For the text-containing cell, return its midpoint in (x, y) coordinate format. 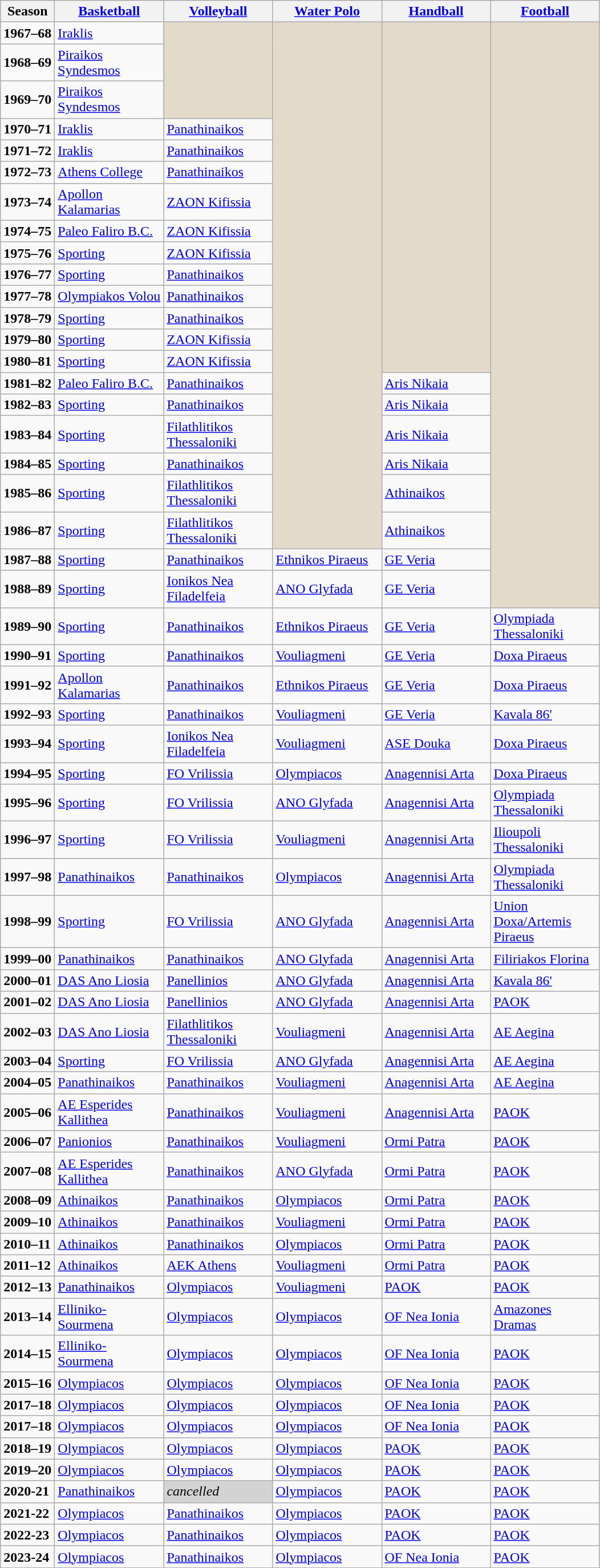
2001–02 (27, 1002)
Amazones Dramas (545, 1316)
1976–77 (27, 274)
1975–76 (27, 253)
2013–14 (27, 1316)
1994–95 (27, 773)
AEK Athens (218, 1266)
1984–85 (27, 464)
Volleyball (218, 11)
2018–19 (27, 1448)
1981–82 (27, 383)
Water Polo (327, 11)
1997–98 (27, 877)
Athens College (110, 172)
1989–90 (27, 626)
2014–15 (27, 1354)
1970–71 (27, 129)
2023-24 (27, 1557)
2008–09 (27, 1200)
Season (27, 11)
1995–96 (27, 803)
2000–01 (27, 980)
Handball (436, 11)
1983–84 (27, 435)
1973–74 (27, 202)
2021-22 (27, 1513)
1992–93 (27, 714)
2019–20 (27, 1470)
2006–07 (27, 1141)
2003–04 (27, 1061)
ASE Douka (436, 744)
1980–81 (27, 362)
1999–00 (27, 959)
2012–13 (27, 1287)
1998–99 (27, 922)
2020-21 (27, 1492)
Olympiakos Volou (110, 296)
2004–05 (27, 1083)
1972–73 (27, 172)
2015–16 (27, 1383)
2009–10 (27, 1222)
1974–75 (27, 231)
2011–12 (27, 1266)
1991–92 (27, 684)
1978–79 (27, 318)
1990–91 (27, 655)
1996–97 (27, 840)
2005–06 (27, 1112)
1979–80 (27, 340)
Football (545, 11)
1993–94 (27, 744)
cancelled (218, 1492)
1985–86 (27, 493)
1982–83 (27, 405)
Ilioupoli Thessaloniki (545, 840)
1971–72 (27, 151)
1977–78 (27, 296)
Filiriakos Florina (545, 959)
1969–70 (27, 99)
Basketball (110, 11)
Union Doxa/Artemis Piraeus (545, 922)
2007–08 (27, 1170)
1967–68 (27, 33)
1986–87 (27, 530)
2002–03 (27, 1031)
2022-23 (27, 1535)
Panionios (110, 1141)
1988–89 (27, 589)
1968–69 (27, 63)
2010–11 (27, 1244)
1987–88 (27, 560)
